Provide the (x, y) coordinate of the cell's center where the given text is located.  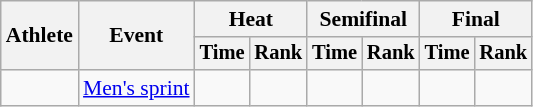
Final (476, 19)
Men's sprint (136, 88)
Semifinal (363, 19)
Event (136, 36)
Heat (251, 19)
Athlete (40, 36)
